Capture the cell that displays the provided text and extract its (X, Y) central coordinate. 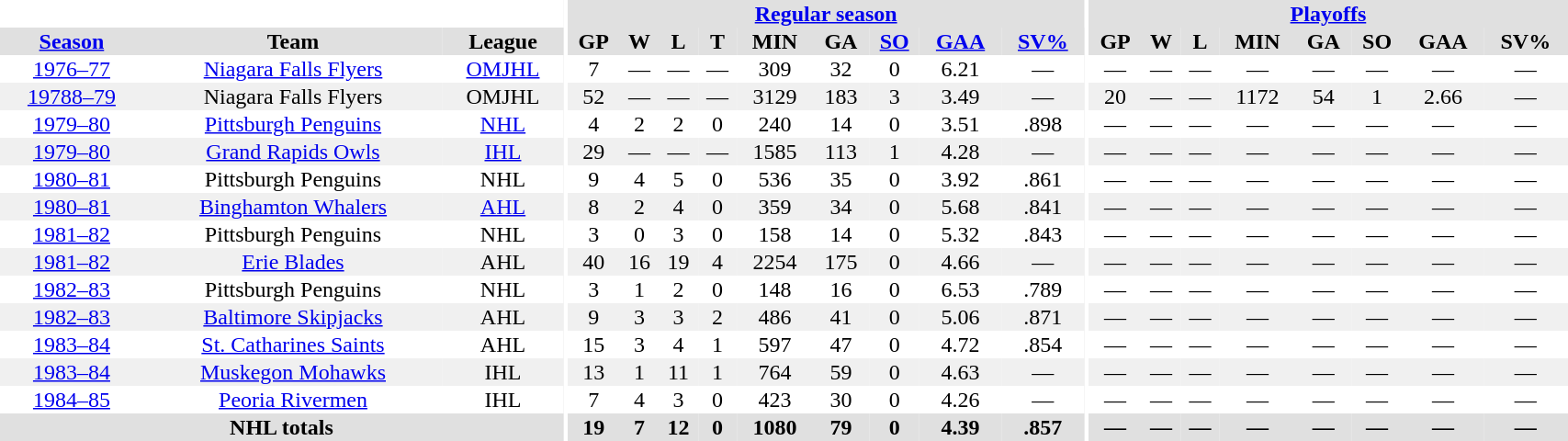
359 (774, 207)
T (718, 41)
3.49 (961, 96)
.861 (1043, 179)
4.66 (961, 262)
.857 (1043, 427)
12 (678, 427)
4.39 (961, 427)
54 (1323, 96)
486 (774, 317)
6.53 (961, 289)
Muskegon Mohawks (293, 372)
Playoffs (1328, 14)
13 (593, 372)
764 (774, 372)
Team (293, 41)
2.66 (1444, 96)
St. Catharines Saints (293, 345)
158 (774, 234)
4.63 (961, 372)
32 (841, 69)
5.06 (961, 317)
20 (1115, 96)
1172 (1258, 96)
Peoria Rivermen (293, 400)
4.72 (961, 345)
1976–77 (72, 69)
19788–79 (72, 96)
30 (841, 400)
15 (593, 345)
183 (841, 96)
1984–85 (72, 400)
.854 (1043, 345)
1585 (774, 152)
34 (841, 207)
.871 (1043, 317)
3.51 (961, 124)
Grand Rapids Owls (293, 152)
1080 (774, 427)
Baltimore Skipjacks (293, 317)
Season (72, 41)
2254 (774, 262)
309 (774, 69)
29 (593, 152)
11 (678, 372)
League (503, 41)
240 (774, 124)
8 (593, 207)
5 (678, 179)
3129 (774, 96)
5.32 (961, 234)
6.21 (961, 69)
40 (593, 262)
.898 (1043, 124)
536 (774, 179)
597 (774, 345)
148 (774, 289)
Erie Blades (293, 262)
41 (841, 317)
.841 (1043, 207)
79 (841, 427)
Regular season (827, 14)
Binghamton Whalers (293, 207)
.789 (1043, 289)
423 (774, 400)
4.28 (961, 152)
59 (841, 372)
35 (841, 179)
NHL totals (281, 427)
.843 (1043, 234)
4.26 (961, 400)
175 (841, 262)
52 (593, 96)
47 (841, 345)
113 (841, 152)
3.92 (961, 179)
5.68 (961, 207)
